For the text-containing cell, return its midpoint in (X, Y) coordinate format. 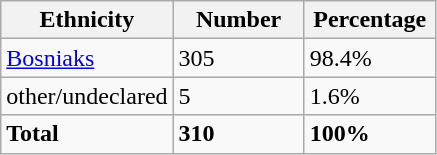
100% (370, 134)
310 (238, 134)
305 (238, 58)
Bosniaks (87, 58)
98.4% (370, 58)
Total (87, 134)
Ethnicity (87, 20)
5 (238, 96)
Percentage (370, 20)
other/undeclared (87, 96)
Number (238, 20)
1.6% (370, 96)
